Locate the cell with the specified text and output its [x, y] center coordinate. 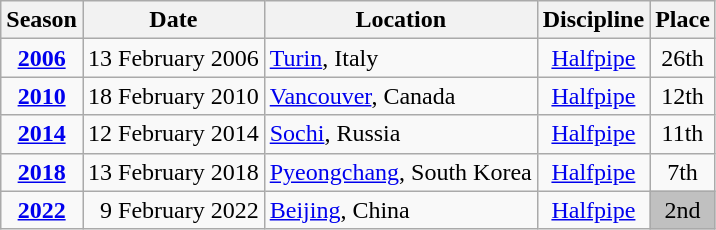
12 February 2014 [173, 134]
13 February 2006 [173, 58]
2006 [42, 58]
Vancouver, Canada [400, 96]
Turin, Italy [400, 58]
Location [400, 20]
2022 [42, 210]
Pyeongchang, South Korea [400, 172]
2nd [683, 210]
2010 [42, 96]
13 February 2018 [173, 172]
Sochi, Russia [400, 134]
2018 [42, 172]
Season [42, 20]
18 February 2010 [173, 96]
7th [683, 172]
26th [683, 58]
12th [683, 96]
11th [683, 134]
2014 [42, 134]
Discipline [593, 20]
Date [173, 20]
9 February 2022 [173, 210]
Place [683, 20]
Beijing, China [400, 210]
